Output the (x, y) coordinate of the center of the cell containing the given text.  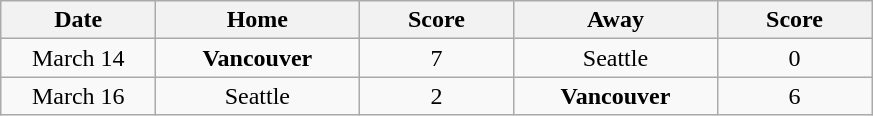
Home (258, 20)
7 (436, 58)
6 (794, 96)
Date (78, 20)
March 14 (78, 58)
March 16 (78, 96)
0 (794, 58)
Away (616, 20)
2 (436, 96)
